Extract the (X, Y) coordinate from the center of the cell holding the provided text.  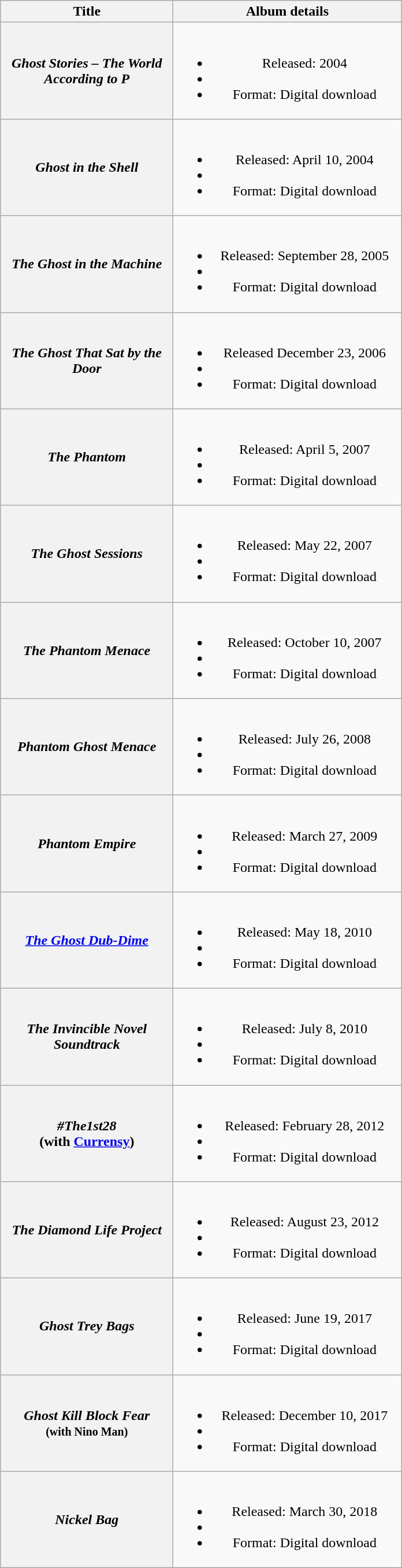
The Ghost Sessions (87, 554)
Nickel Bag (87, 1519)
Released December 23, 2006Format: Digital download (288, 361)
The Phantom Menace (87, 650)
The Diamond Life Project (87, 1230)
Released: September 28, 2005Format: Digital download (288, 264)
Released: August 23, 2012Format: Digital download (288, 1230)
Phantom Ghost Menace (87, 747)
Released: March 27, 2009Format: Digital download (288, 843)
Released: March 30, 2018Format: Digital download (288, 1519)
Released: February 28, 2012Format: Digital download (288, 1133)
The Ghost Dub-Dime (87, 940)
Title (87, 12)
The Invincible Novel Soundtrack (87, 1036)
The Ghost That Sat by the Door (87, 361)
The Ghost in the Machine (87, 264)
Released: 2004Format: Digital download (288, 71)
Ghost Trey Bags (87, 1326)
Ghost Stories – The World According to P (87, 71)
Ghost Kill Block Fear(with Nino Man) (87, 1423)
The Phantom (87, 457)
#The1st28(with Currensy) (87, 1133)
Released: June 19, 2017Format: Digital download (288, 1326)
Released: October 10, 2007Format: Digital download (288, 650)
Phantom Empire (87, 843)
Released: April 5, 2007Format: Digital download (288, 457)
Ghost in the Shell (87, 168)
Released: May 18, 2010Format: Digital download (288, 940)
Released: July 8, 2010Format: Digital download (288, 1036)
Released: April 10, 2004Format: Digital download (288, 168)
Released: December 10, 2017Format: Digital download (288, 1423)
Album details (288, 12)
Released: July 26, 2008Format: Digital download (288, 747)
Released: May 22, 2007Format: Digital download (288, 554)
